Return the (X, Y) coordinate for the center point of the cell that contains the specified text.  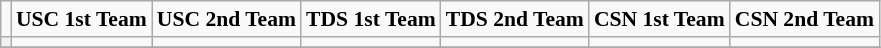
USC 2nd Team (226, 19)
USC 1st Team (82, 19)
TDS 2nd Team (515, 19)
CSN 2nd Team (804, 19)
CSN 1st Team (660, 19)
TDS 1st Team (371, 19)
